For the text-containing cell, return its midpoint in (x, y) coordinate format. 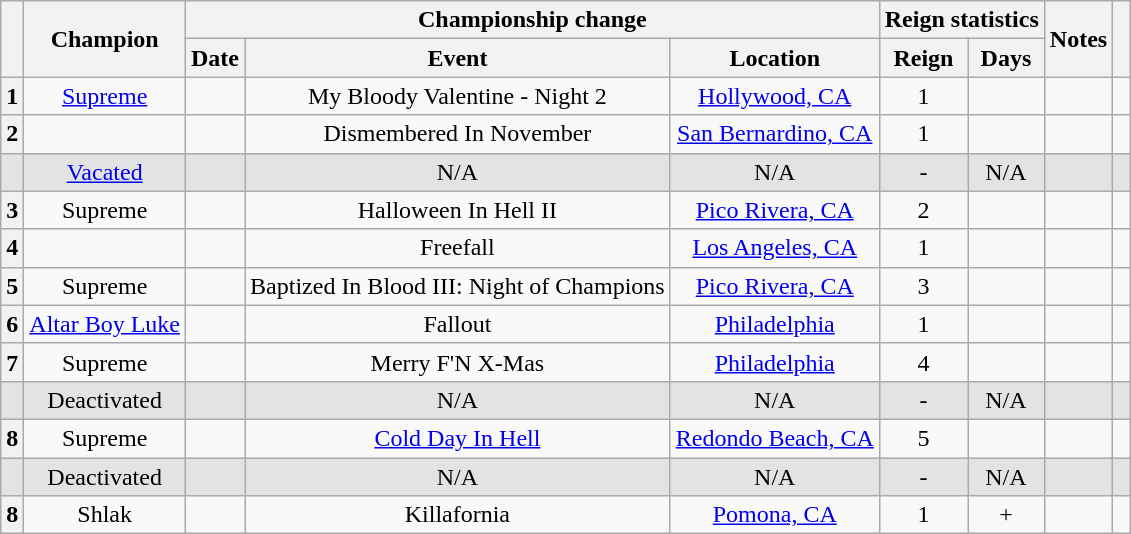
Fallout (458, 324)
Shlak (105, 515)
Hollywood, CA (774, 96)
Reign (923, 58)
Days (1006, 58)
Altar Boy Luke (105, 324)
+ (1006, 515)
Cold Day In Hell (458, 438)
Killafornia (458, 515)
6 (12, 324)
Notes (1078, 39)
Baptized In Blood III: Night of Champions (458, 286)
7 (12, 362)
Los Angeles, CA (774, 248)
Freefall (458, 248)
Reign statistics (962, 20)
My Bloody Valentine - Night 2 (458, 96)
Date (216, 58)
Vacated (105, 172)
Merry F'N X-Mas (458, 362)
Pomona, CA (774, 515)
Dismembered In November (458, 134)
San Bernardino, CA (774, 134)
Halloween In Hell II (458, 210)
Championship change (533, 20)
Champion (105, 39)
Location (774, 58)
Event (458, 58)
Redondo Beach, CA (774, 438)
